Capture the cell that displays the provided text and extract its (X, Y) central coordinate. 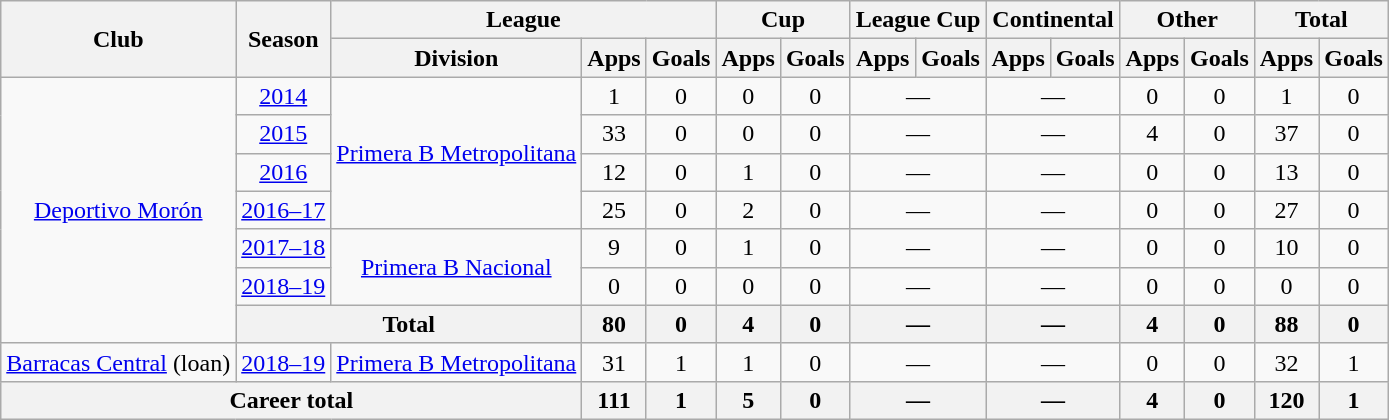
League Cup (918, 20)
13 (1286, 172)
Club (118, 39)
33 (614, 134)
31 (614, 362)
League (524, 20)
32 (1286, 362)
27 (1286, 210)
Season (284, 39)
Cup (783, 20)
2016–17 (284, 210)
2017–18 (284, 248)
2016 (284, 172)
Division (456, 58)
Career total (292, 400)
2015 (284, 134)
80 (614, 324)
Deportivo Morón (118, 210)
Primera B Nacional (456, 267)
37 (1286, 134)
9 (614, 248)
10 (1286, 248)
120 (1286, 400)
111 (614, 400)
Barracas Central (loan) (118, 362)
Continental (1053, 20)
2 (748, 210)
12 (614, 172)
88 (1286, 324)
25 (614, 210)
Other (1187, 20)
5 (748, 400)
2014 (284, 96)
